Capture the cell that displays the provided text and extract its (x, y) central coordinate. 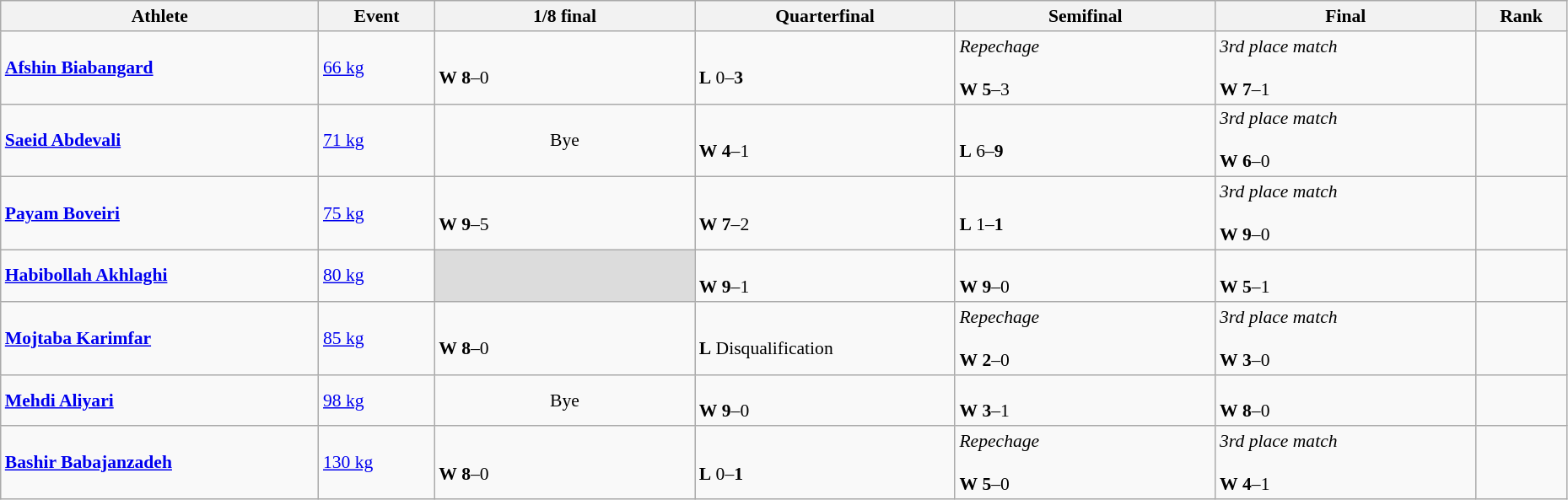
Saeid Abdevali (160, 140)
W 5–1 (1346, 277)
L Disqualification (825, 339)
W 9–1 (825, 277)
L 1–1 (1085, 214)
W 7–2 (825, 214)
Payam Boveiri (160, 214)
Quarterfinal (825, 16)
L 6–9 (1085, 140)
3rd place matchW 3–0 (1346, 339)
130 kg (376, 464)
66 kg (376, 67)
Rank (1522, 16)
3rd place matchW 4–1 (1346, 464)
L 0–3 (825, 67)
L 0–1 (825, 464)
75 kg (376, 214)
RepechageW 2–0 (1085, 339)
71 kg (376, 140)
Mojtaba Karimfar (160, 339)
Habibollah Akhlaghi (160, 277)
3rd place matchW 9–0 (1346, 214)
3rd place matchW 6–0 (1346, 140)
W 3–1 (1085, 400)
Final (1346, 16)
98 kg (376, 400)
W 9–5 (565, 214)
85 kg (376, 339)
Mehdi Aliyari (160, 400)
W 4–1 (825, 140)
Athlete (160, 16)
1/8 final (565, 16)
80 kg (376, 277)
Afshin Biabangard (160, 67)
Bashir Babajanzadeh (160, 464)
RepechageW 5–3 (1085, 67)
3rd place matchW 7–1 (1346, 67)
Event (376, 16)
RepechageW 5–0 (1085, 464)
Semifinal (1085, 16)
